Identify which cell holds the provided text, then report its [X, Y] central coordinate. 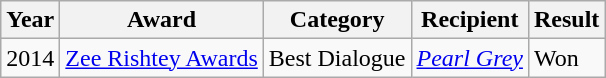
Pearl Grey [470, 58]
Best Dialogue [337, 58]
2014 [30, 58]
Recipient [470, 20]
Result [566, 20]
Award [162, 20]
Year [30, 20]
Category [337, 20]
Zee Rishtey Awards [162, 58]
Won [566, 58]
